Extract the [x, y] coordinate from the center of the cell holding the provided text.  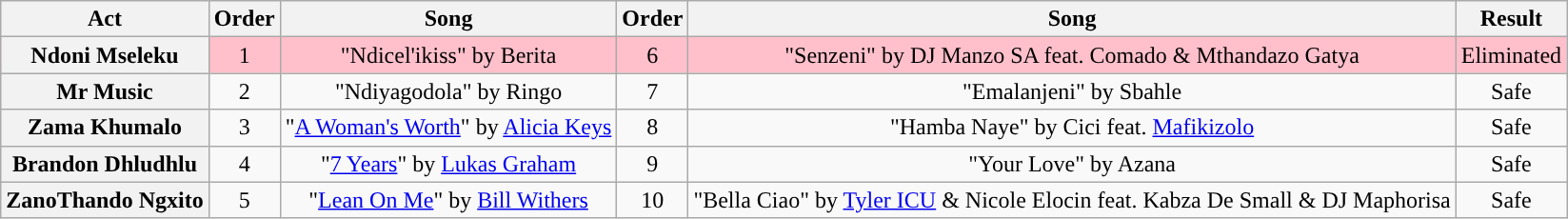
"A Woman's Worth" by Alicia Keys [448, 128]
Brandon Dhludhlu [105, 164]
2 [244, 91]
Result [1511, 19]
7 [653, 91]
8 [653, 128]
Mr Music [105, 91]
"Your Love" by Azana [1072, 164]
ZanoThando Ngxito [105, 200]
1 [244, 55]
Zama Khumalo [105, 128]
Eliminated [1511, 55]
5 [244, 200]
"Bella Ciao" by Tyler ICU & Nicole Elocin feat. Kabza De Small & DJ Maphorisa [1072, 200]
"Emalanjeni" by Sbahle [1072, 91]
10 [653, 200]
"Hamba Naye" by Cici feat. Mafikizolo [1072, 128]
"Lean On Me" by Bill Withers [448, 200]
9 [653, 164]
4 [244, 164]
3 [244, 128]
"Ndiyagodola" by Ringo [448, 91]
"Senzeni" by DJ Manzo SA feat. Comado & Mthandazo Gatya [1072, 55]
6 [653, 55]
Ndoni Mseleku [105, 55]
"7 Years" by Lukas Graham [448, 164]
"Ndicel'ikiss" by Berita [448, 55]
Act [105, 19]
